Locate the cell with the specified text and output its (X, Y) center coordinate. 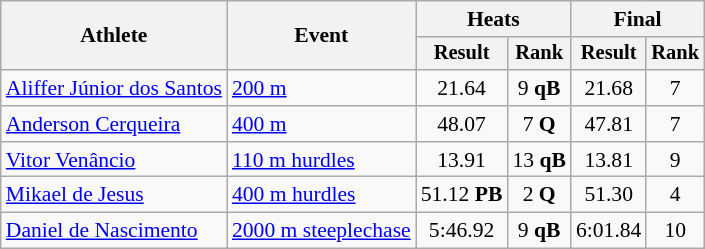
7 Q (539, 124)
Mikael de Jesus (114, 195)
47.81 (608, 124)
Daniel de Nascimento (114, 231)
13 qB (539, 160)
400 m (322, 124)
10 (675, 231)
5:46.92 (462, 231)
48.07 (462, 124)
21.68 (608, 88)
2000 m steeplechase (322, 231)
200 m (322, 88)
Final (638, 19)
2 Q (539, 195)
Athlete (114, 36)
Event (322, 36)
4 (675, 195)
13.81 (608, 160)
400 m hurdles (322, 195)
6:01.84 (608, 231)
51.30 (608, 195)
110 m hurdles (322, 160)
21.64 (462, 88)
9 (675, 160)
51.12 PB (462, 195)
13.91 (462, 160)
Aliffer Júnior dos Santos (114, 88)
Anderson Cerqueira (114, 124)
Vitor Venâncio (114, 160)
Heats (494, 19)
